Return the [x, y] coordinate for the center point of the cell that contains the specified text.  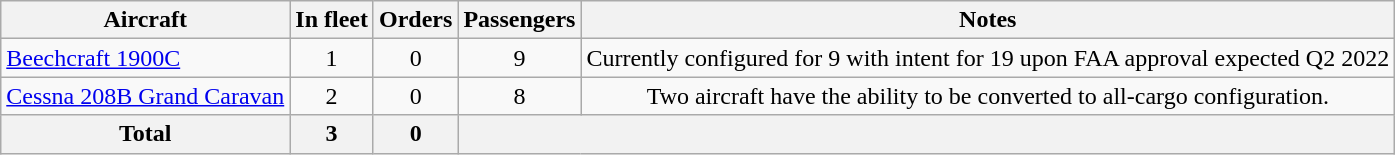
1 [332, 58]
3 [332, 134]
Passengers [520, 20]
8 [520, 96]
Two aircraft have the ability to be converted to all-cargo configuration. [988, 96]
Aircraft [146, 20]
Currently configured for 9 with intent for 19 upon FAA approval expected Q2 2022 [988, 58]
Orders [415, 20]
9 [520, 58]
Notes [988, 20]
2 [332, 96]
Beechcraft 1900C [146, 58]
In fleet [332, 20]
Cessna 208B Grand Caravan [146, 96]
Total [146, 134]
